Provide the [X, Y] coordinate of the cell's center where the given text is located.  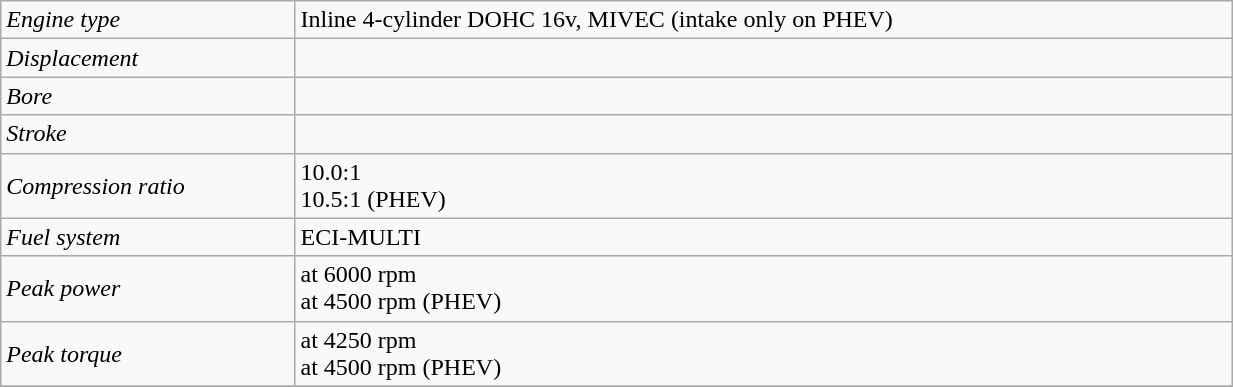
10.0:110.5:1 (PHEV) [764, 186]
at 4250 rpm at 4500 rpm (PHEV) [764, 354]
Peak torque [148, 354]
Stroke [148, 134]
Peak power [148, 288]
Displacement [148, 58]
Inline 4-cylinder DOHC 16v, MIVEC (intake only on PHEV) [764, 20]
Engine type [148, 20]
ECI-MULTI [764, 237]
at 6000 rpm at 4500 rpm (PHEV) [764, 288]
Bore [148, 96]
Compression ratio [148, 186]
Fuel system [148, 237]
